Extract the [x, y] coordinate from the center of the cell holding the provided text.  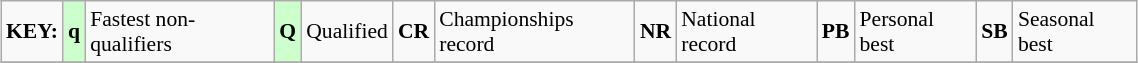
PB [836, 32]
Qualified [347, 32]
KEY: [32, 32]
Q [288, 32]
CR [414, 32]
Championships record [534, 32]
Personal best [916, 32]
Fastest non-qualifiers [180, 32]
q [74, 32]
Seasonal best [1075, 32]
NR [656, 32]
SB [994, 32]
National record [746, 32]
